Return the (x, y) coordinate for the center point of the cell that contains the specified text.  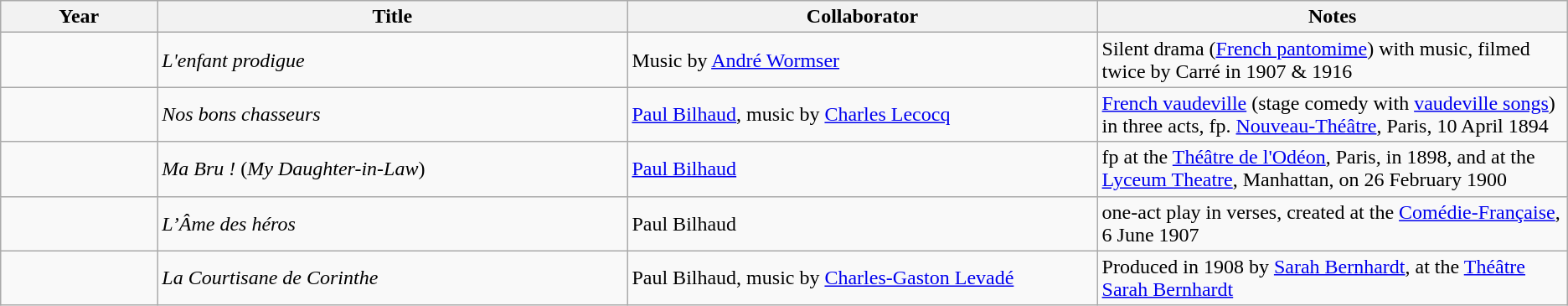
Silent drama (French pantomime) with music, filmed twice by Carré in 1907 & 1916 (1332, 60)
La Courtisane de Corinthe (392, 278)
Collaborator (863, 17)
French vaudeville (stage comedy with vaudeville songs) in three acts, fp. Nouveau-Théâtre, Paris, 10 April 1894 (1332, 114)
Ma Bru ! (My Daughter-in-Law) (392, 169)
Paul Bilhaud, music by Charles-Gaston Levadé (863, 278)
Music by André Wormser (863, 60)
Title (392, 17)
L'enfant prodigue (392, 60)
Paul Bilhaud, music by Charles Lecocq (863, 114)
one-act play in verses, created at the Comédie-Française, 6 June 1907 (1332, 223)
Produced in 1908 by Sarah Bernhardt, at the Théâtre Sarah Bernhardt (1332, 278)
Notes (1332, 17)
Year (79, 17)
fp at the Théâtre de l'Odéon, Paris, in 1898, and at the Lyceum Theatre, Manhattan, on 26 February 1900 (1332, 169)
Nos bons chasseurs (392, 114)
L’Âme des héros (392, 223)
